Search for the cell housing the specified text and yield its [X, Y] center coordinate. 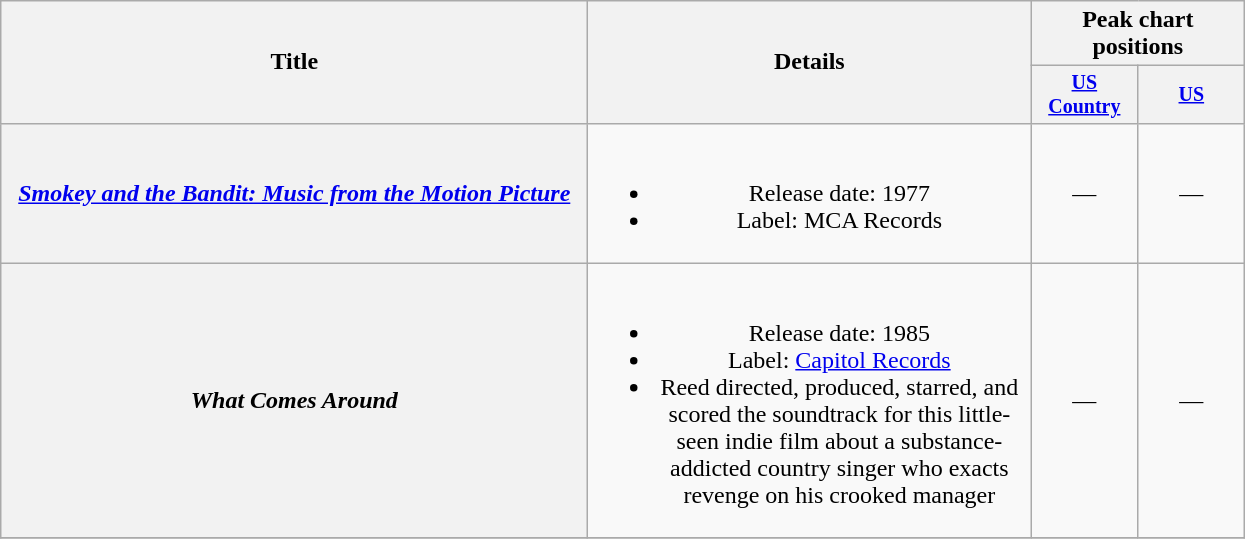
US [1192, 94]
US Country [1084, 94]
Peak chartpositions [1138, 34]
What Comes Around [294, 400]
Release date: 1977Label: MCA Records [810, 193]
Title [294, 62]
Smokey and the Bandit: Music from the Motion Picture [294, 193]
Details [810, 62]
